Output the [X, Y] coordinate of the center of the cell containing the given text.  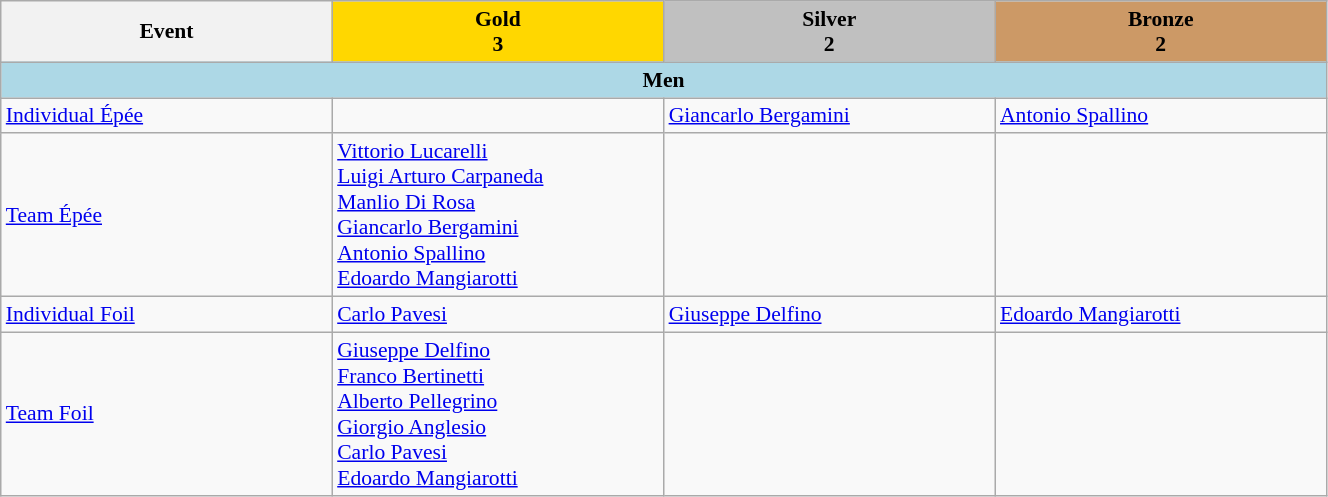
Giuseppe Delfino [830, 315]
Gold3 [498, 32]
Team Épée [166, 216]
Carlo Pavesi [498, 315]
Antonio Spallino [1160, 116]
Edoardo Mangiarotti [1160, 315]
Team Foil [166, 414]
Event [166, 32]
Men [664, 80]
Vittorio LucarelliLuigi Arturo CarpanedaManlio Di RosaGiancarlo BergaminiAntonio SpallinoEdoardo Mangiarotti [498, 216]
Silver2 [830, 32]
Giuseppe DelfinoFranco BertinettiAlberto PellegrinoGiorgio AnglesioCarlo PavesiEdoardo Mangiarotti [498, 414]
Individual Épée [166, 116]
Individual Foil [166, 315]
Giancarlo Bergamini [830, 116]
Bronze2 [1160, 32]
